Detect which cell encompasses the target text, then output its (X, Y) center coordinate. 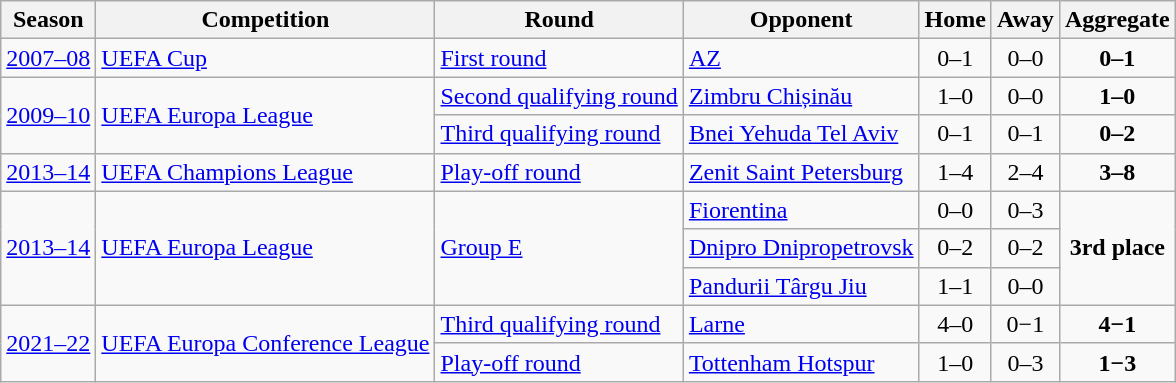
Competition (266, 20)
3rd place (1117, 248)
First round (559, 58)
1–4 (955, 172)
Away (1025, 20)
Aggregate (1117, 20)
4–0 (955, 324)
Season (48, 20)
1–1 (955, 286)
UEFA Cup (266, 58)
AZ (801, 58)
Pandurii Târgu Jiu (801, 286)
Zimbru Chișinău (801, 96)
Group E (559, 248)
4−1 (1117, 324)
Zenit Saint Petersburg (801, 172)
Opponent (801, 20)
UEFA Europa Conference League (266, 343)
Tottenham Hotspur (801, 362)
1−3 (1117, 362)
2007–08 (48, 58)
UEFA Champions League (266, 172)
Larne (801, 324)
2–4 (1025, 172)
0−1 (1025, 324)
Fiorentina (801, 210)
Dnipro Dnipropetrovsk (801, 248)
3–8 (1117, 172)
Bnei Yehuda Tel Aviv (801, 134)
Second qualifying round (559, 96)
Round (559, 20)
Home (955, 20)
2021–22 (48, 343)
2009–10 (48, 115)
